Scan for the cell matching the given text and deliver its [x, y] coordinate at center. 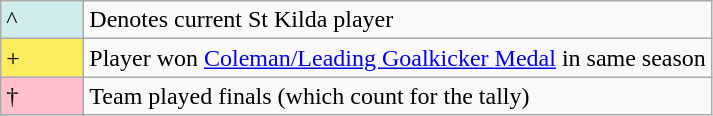
Player won Coleman/Leading Goalkicker Medal in same season [398, 58]
Team played finals (which count for the tally) [398, 96]
† [42, 96]
Denotes current St Kilda player [398, 20]
+ [42, 58]
^ [42, 20]
